Capture the cell that displays the provided text and extract its [X, Y] central coordinate. 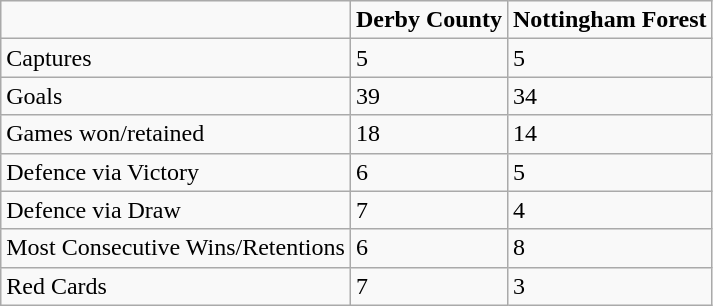
Goals [176, 96]
34 [610, 96]
18 [428, 134]
14 [610, 134]
Defence via Draw [176, 210]
Captures [176, 58]
Nottingham Forest [610, 20]
8 [610, 248]
Defence via Victory [176, 172]
Most Consecutive Wins/Retentions [176, 248]
Red Cards [176, 286]
Derby County [428, 20]
4 [610, 210]
39 [428, 96]
3 [610, 286]
Games won/retained [176, 134]
